Pinpoint the cell where the given text exists, returning its [x, y] midpoint coordinate. 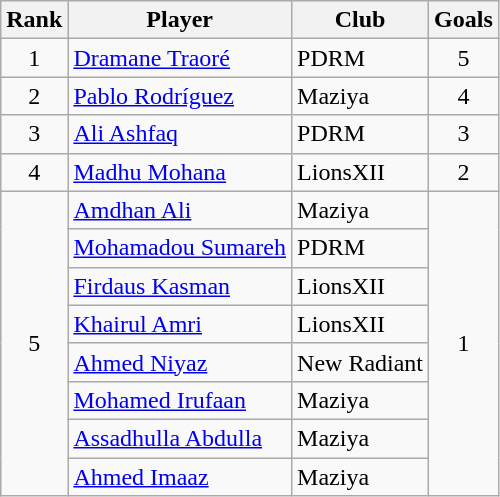
Amdhan Ali [180, 210]
Khairul Amri [180, 324]
New Radiant [360, 362]
Rank [34, 20]
Dramane Traoré [180, 58]
Ahmed Imaaz [180, 477]
Mohamadou Sumareh [180, 248]
Ali Ashfaq [180, 134]
Firdaus Kasman [180, 286]
Goals [464, 20]
Player [180, 20]
Pablo Rodríguez [180, 96]
Madhu Mohana [180, 172]
Ahmed Niyaz [180, 362]
Assadhulla Abdulla [180, 438]
Mohamed Irufaan [180, 400]
Club [360, 20]
